Capture the cell that displays the provided text and extract its [X, Y] central coordinate. 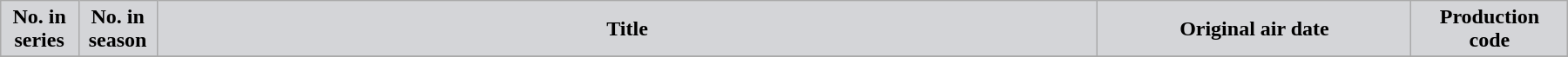
Title [627, 29]
No. inseason [118, 29]
Original air date [1254, 29]
No. inseries [39, 29]
Productioncode [1490, 29]
